Determine the [X, Y] coordinate at the center of the cell enclosing the given text.  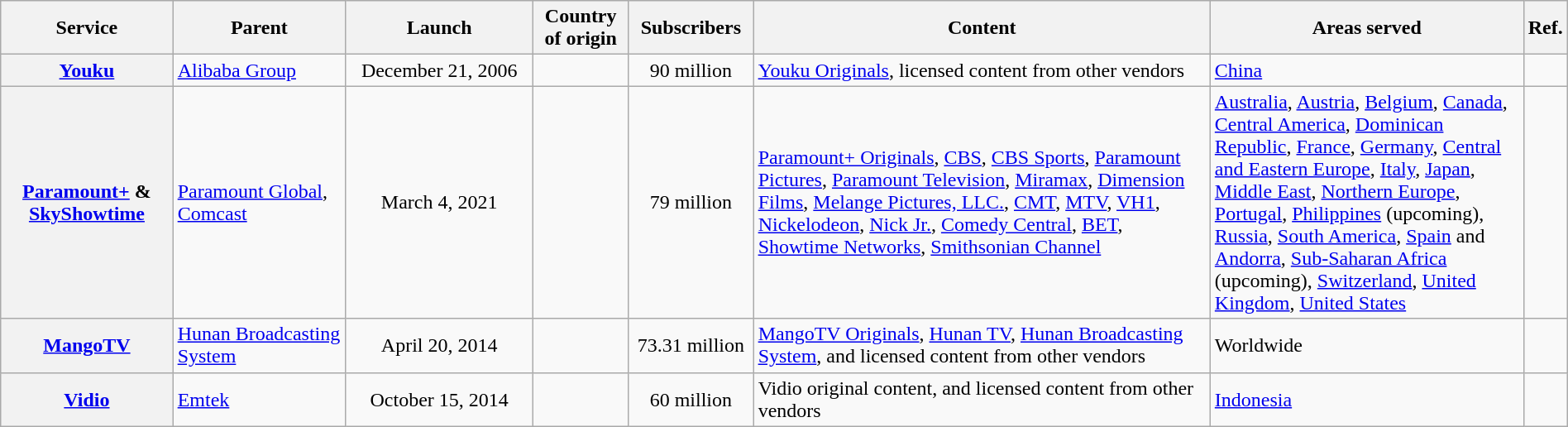
China [1366, 70]
March 4, 2021 [440, 202]
Content [982, 28]
Paramount+ & SkyShowtime [87, 202]
Hunan Broadcasting System [259, 346]
Emtek [259, 399]
Ref. [1545, 28]
Vidio [87, 399]
79 million [691, 202]
October 15, 2014 [440, 399]
April 20, 2014 [440, 346]
60 million [691, 399]
Service [87, 28]
Launch [440, 28]
MangoTV Originals, Hunan TV, Hunan Broadcasting System, and licensed content from other vendors [982, 346]
Vidio original content, and licensed content from other vendors [982, 399]
December 21, 2006 [440, 70]
Worldwide [1366, 346]
Youku [87, 70]
Youku Originals, licensed content from other vendors [982, 70]
Indonesia [1366, 399]
MangoTV [87, 346]
90 million [691, 70]
Country of origin [581, 28]
73.31 million [691, 346]
Alibaba Group [259, 70]
Areas served [1366, 28]
Subscribers [691, 28]
Parent [259, 28]
Paramount Global, Comcast [259, 202]
